Search for the cell housing the specified text and yield its (x, y) center coordinate. 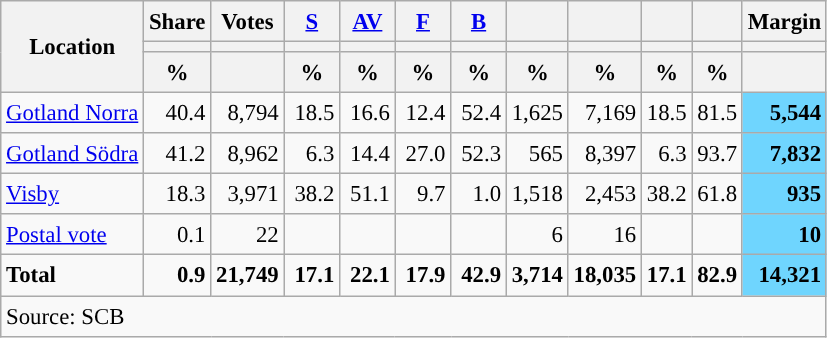
17.9 (423, 276)
9.7 (423, 194)
Margin (784, 22)
S (312, 22)
16.6 (368, 114)
22 (248, 234)
Votes (248, 22)
14.4 (368, 154)
0.1 (178, 234)
22.1 (368, 276)
16 (604, 234)
8,794 (248, 114)
7,169 (604, 114)
565 (537, 154)
81.5 (717, 114)
Source: SCB (414, 316)
1,518 (537, 194)
52.4 (479, 114)
B (479, 22)
Total (72, 276)
935 (784, 194)
82.9 (717, 276)
10 (784, 234)
Postal vote (72, 234)
Share (178, 22)
3,971 (248, 194)
Gotland Södra (72, 154)
6 (537, 234)
5,544 (784, 114)
18.3 (178, 194)
Location (72, 47)
Visby (72, 194)
1,625 (537, 114)
41.2 (178, 154)
51.1 (368, 194)
27.0 (423, 154)
AV (368, 22)
8,962 (248, 154)
93.7 (717, 154)
61.8 (717, 194)
40.4 (178, 114)
1.0 (479, 194)
Gotland Norra (72, 114)
14,321 (784, 276)
18,035 (604, 276)
7,832 (784, 154)
52.3 (479, 154)
3,714 (537, 276)
2,453 (604, 194)
21,749 (248, 276)
F (423, 22)
8,397 (604, 154)
0.9 (178, 276)
42.9 (479, 276)
12.4 (423, 114)
